Capture the cell that displays the provided text and extract its [X, Y] central coordinate. 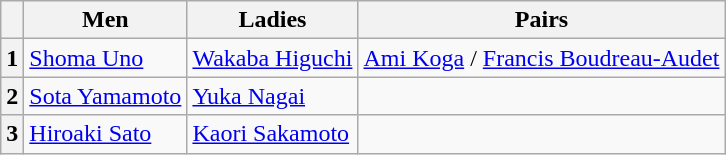
3 [12, 134]
Shoma Uno [106, 58]
Hiroaki Sato [106, 134]
Ami Koga / Francis Boudreau-Audet [542, 58]
Men [106, 20]
1 [12, 58]
Pairs [542, 20]
2 [12, 96]
Ladies [272, 20]
Wakaba Higuchi [272, 58]
Kaori Sakamoto [272, 134]
Sota Yamamoto [106, 96]
Yuka Nagai [272, 96]
